Return (x, y) of the center of cell containing provided text 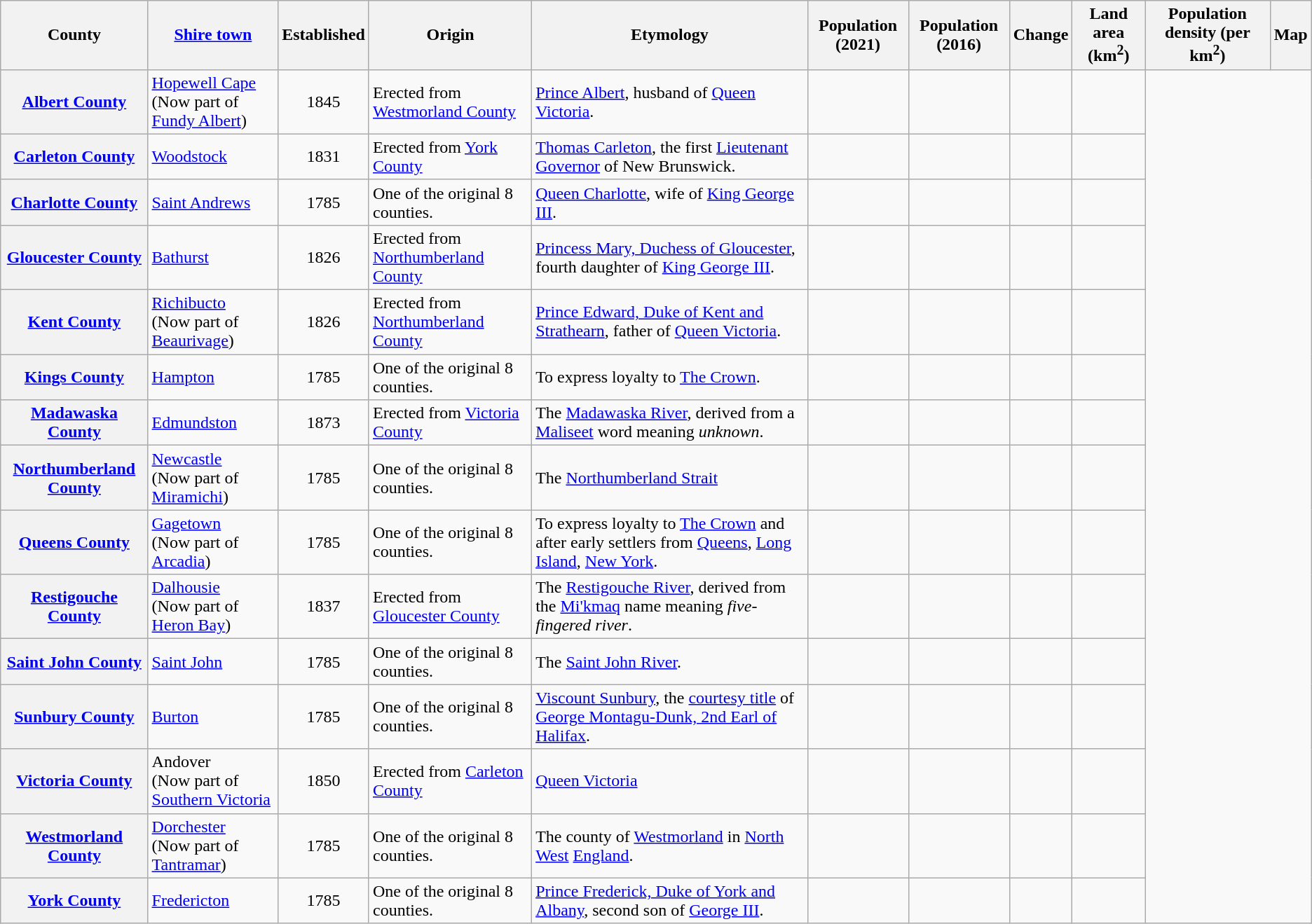
Madawaska County (74, 423)
Gloucester County (74, 257)
Queen Charlotte, wife of King George III. (670, 202)
Saint Andrews (213, 202)
Burton (213, 717)
Dalhousie(Now part of Heron Bay) (213, 607)
Westmorland County (74, 846)
Erected from Westmorland County (450, 102)
Prince Albert, husband of Queen Victoria. (670, 102)
Population (2016) (959, 35)
County (74, 35)
1850 (324, 781)
Queen Victoria (670, 781)
Hopewell Cape(Now part of Fundy Albert) (213, 102)
Thomas Carleton, the first Lieutenant Governor of New Brunswick. (670, 157)
Bathurst (213, 257)
Saint John County (74, 661)
Prince Frederick, Duke of York and Albany, second son of George III. (670, 901)
Shire town (213, 35)
Etymology (670, 35)
Erected from York County (450, 157)
Land area (km2) (1109, 35)
Queens County (74, 542)
Population (2021) (858, 35)
1831 (324, 157)
Map (1291, 35)
1845 (324, 102)
The county of Westmorland in North West England. (670, 846)
Edmundston (213, 423)
Albert County (74, 102)
Gagetown(Now part of Arcadia) (213, 542)
Population density (per km2) (1208, 35)
Erected from Gloucester County (450, 607)
Change (1041, 35)
Victoria County (74, 781)
Sunbury County (74, 717)
Viscount Sunbury, the courtesy title of George Montagu-Dunk, 2nd Earl of Halifax. (670, 717)
Hampton (213, 377)
The Restigouche River, derived from the Mi'kmaq name meaning five-fingered river. (670, 607)
Saint John (213, 661)
Carleton County (74, 157)
Richibucto(Now part of Beaurivage) (213, 322)
Princess Mary, Duchess of Gloucester, fourth daughter of King George III. (670, 257)
1837 (324, 607)
Woodstock (213, 157)
Northumberland County (74, 478)
Dorchester(Now part of Tantramar) (213, 846)
Erected from Carleton County (450, 781)
Kings County (74, 377)
Prince Edward, Duke of Kent and Strathearn, father of Queen Victoria. (670, 322)
Fredericton (213, 901)
To express loyalty to The Crown. (670, 377)
Kent County (74, 322)
Erected from Victoria County (450, 423)
The Madawaska River, derived from a Maliseet word meaning unknown. (670, 423)
Restigouche County (74, 607)
Andover(Now part of Southern Victoria (213, 781)
The Northumberland Strait (670, 478)
Newcastle(Now part of Miramichi) (213, 478)
1873 (324, 423)
Established (324, 35)
To express loyalty to The Crown and after early settlers from Queens, Long Island, New York. (670, 542)
The Saint John River. (670, 661)
York County (74, 901)
Origin (450, 35)
Charlotte County (74, 202)
